Find where the given text appears and provide that cell's center as [x, y] coordinate. 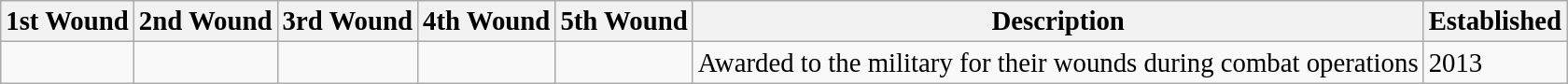
Established [1495, 21]
Description [1058, 21]
2nd Wound [205, 21]
Awarded to the military for their wounds during combat operations [1058, 63]
3rd Wound [347, 21]
5th Wound [623, 21]
4th Wound [487, 21]
1st Wound [67, 21]
2013 [1495, 63]
